Return the (X, Y) coordinate for the center point of the cell that contains the specified text.  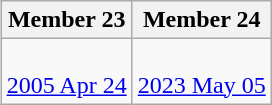
2023 May 05 (202, 72)
Member 24 (202, 20)
2005 Apr 24 (66, 72)
Member 23 (66, 20)
